Scan for the cell matching the given text and deliver its (X, Y) coordinate at center. 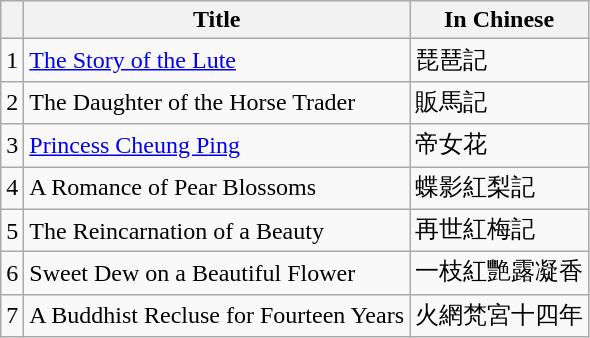
蝶影紅梨記 (500, 188)
火網梵宮十四年 (500, 316)
Princess Cheung Ping (217, 146)
6 (12, 274)
5 (12, 230)
Sweet Dew on a Beautiful Flower (217, 274)
4 (12, 188)
帝女花 (500, 146)
A Buddhist Recluse for Fourteen Years (217, 316)
7 (12, 316)
1 (12, 60)
The Story of the Lute (217, 60)
The Reincarnation of a Beauty (217, 230)
3 (12, 146)
A Romance of Pear Blossoms (217, 188)
2 (12, 102)
The Daughter of the Horse Trader (217, 102)
Title (217, 20)
In Chinese (500, 20)
一枝紅艷露凝香 (500, 274)
販馬記 (500, 102)
再世紅梅記 (500, 230)
琵琶記 (500, 60)
